Search for the cell housing the specified text and yield its [x, y] center coordinate. 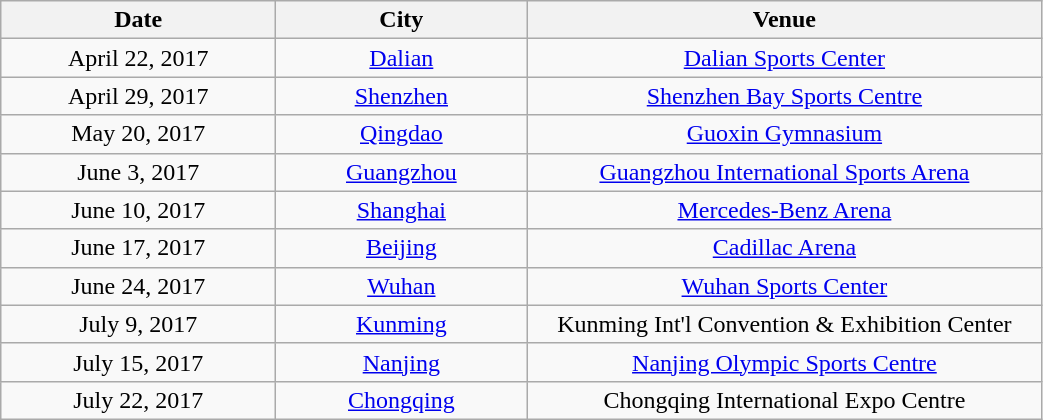
Beijing [402, 248]
Kunming [402, 324]
Guangzhou International Sports Arena [784, 172]
July 9, 2017 [138, 324]
Cadillac Arena [784, 248]
Guangzhou [402, 172]
Wuhan [402, 286]
Date [138, 20]
City [402, 20]
April 22, 2017 [138, 58]
June 17, 2017 [138, 248]
Qingdao [402, 134]
Dalian Sports Center [784, 58]
May 20, 2017 [138, 134]
Shenzhen Bay Sports Centre [784, 96]
June 3, 2017 [138, 172]
Kunming Int'l Convention & Exhibition Center [784, 324]
June 10, 2017 [138, 210]
June 24, 2017 [138, 286]
Nanjing Olympic Sports Centre [784, 362]
Guoxin Gymnasium [784, 134]
Shenzhen [402, 96]
Chongqing [402, 400]
Venue [784, 20]
Dalian [402, 58]
Wuhan Sports Center [784, 286]
Shanghai [402, 210]
April 29, 2017 [138, 96]
Nanjing [402, 362]
Chongqing International Expo Centre [784, 400]
July 15, 2017 [138, 362]
Mercedes-Benz Arena [784, 210]
July 22, 2017 [138, 400]
